Find where the given text appears and provide that cell's center as [x, y] coordinate. 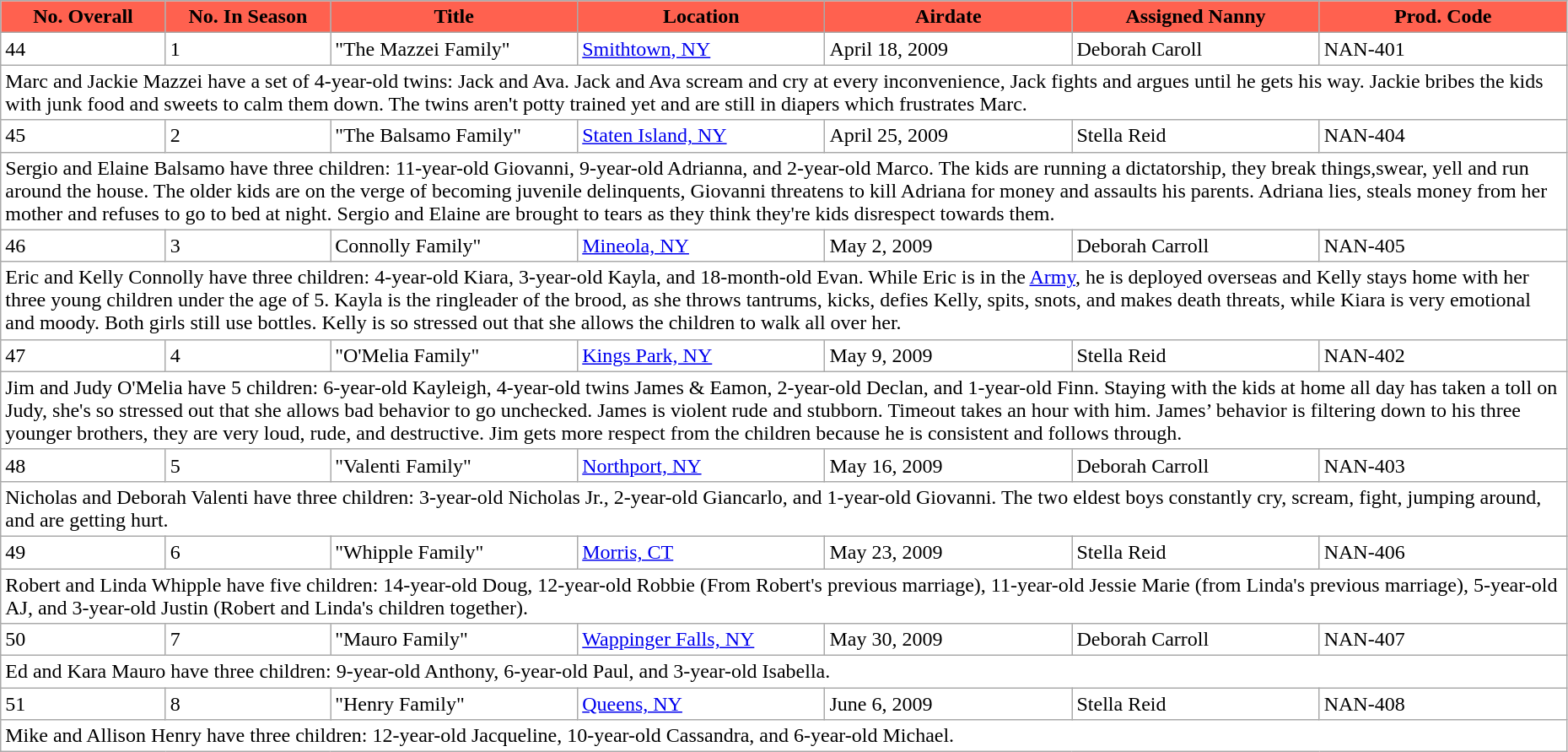
Staten Island, NY [702, 136]
"The Mazzei Family" [454, 49]
April 25, 2009 [948, 136]
Northport, NY [702, 465]
Connolly Family" [454, 246]
Morris, CT [702, 552]
NAN-401 [1442, 49]
"Valenti Family" [454, 465]
Mike and Allison Henry have three children: 12-year-old Jacqueline, 10-year-old Cassandra, and 6-year-old Michael. [784, 736]
May 16, 2009 [948, 465]
49 [83, 552]
Airdate [948, 17]
"Mauro Family" [454, 640]
NAN-408 [1442, 704]
June 6, 2009 [948, 704]
46 [83, 246]
Mineola, NY [702, 246]
No. Overall [83, 17]
2 [248, 136]
May 23, 2009 [948, 552]
No. In Season [248, 17]
4 [248, 355]
May 9, 2009 [948, 355]
Kings Park, NY [702, 355]
"Whipple Family" [454, 552]
Deborah Caroll [1196, 49]
47 [83, 355]
8 [248, 704]
5 [248, 465]
"Henry Family" [454, 704]
NAN-405 [1442, 246]
May 2, 2009 [948, 246]
Prod. Code [1442, 17]
45 [83, 136]
Queens, NY [702, 704]
NAN-407 [1442, 640]
Ed and Kara Mauro have three children: 9-year-old Anthony, 6-year-old Paul, and 3-year-old Isabella. [784, 672]
NAN-406 [1442, 552]
Location [702, 17]
April 18, 2009 [948, 49]
Wappinger Falls, NY [702, 640]
Assigned Nanny [1196, 17]
48 [83, 465]
50 [83, 640]
6 [248, 552]
"O'Melia Family" [454, 355]
44 [83, 49]
NAN-404 [1442, 136]
1 [248, 49]
Smithtown, NY [702, 49]
Title [454, 17]
May 30, 2009 [948, 640]
7 [248, 640]
3 [248, 246]
NAN-402 [1442, 355]
"The Balsamo Family" [454, 136]
NAN-403 [1442, 465]
51 [83, 704]
